Return the (X, Y) coordinate for the center point of the cell that contains the specified text.  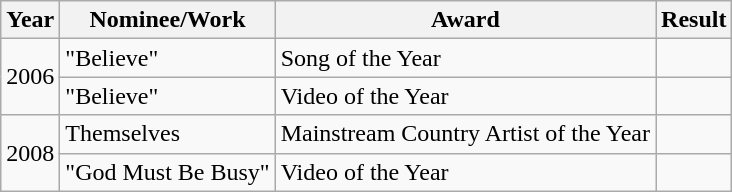
Year (30, 20)
Award (465, 20)
2006 (30, 77)
Nominee/Work (168, 20)
Themselves (168, 134)
Song of the Year (465, 58)
Mainstream Country Artist of the Year (465, 134)
Result (694, 20)
"God Must Be Busy" (168, 172)
2008 (30, 153)
